Return [X, Y] of the center of cell containing provided text 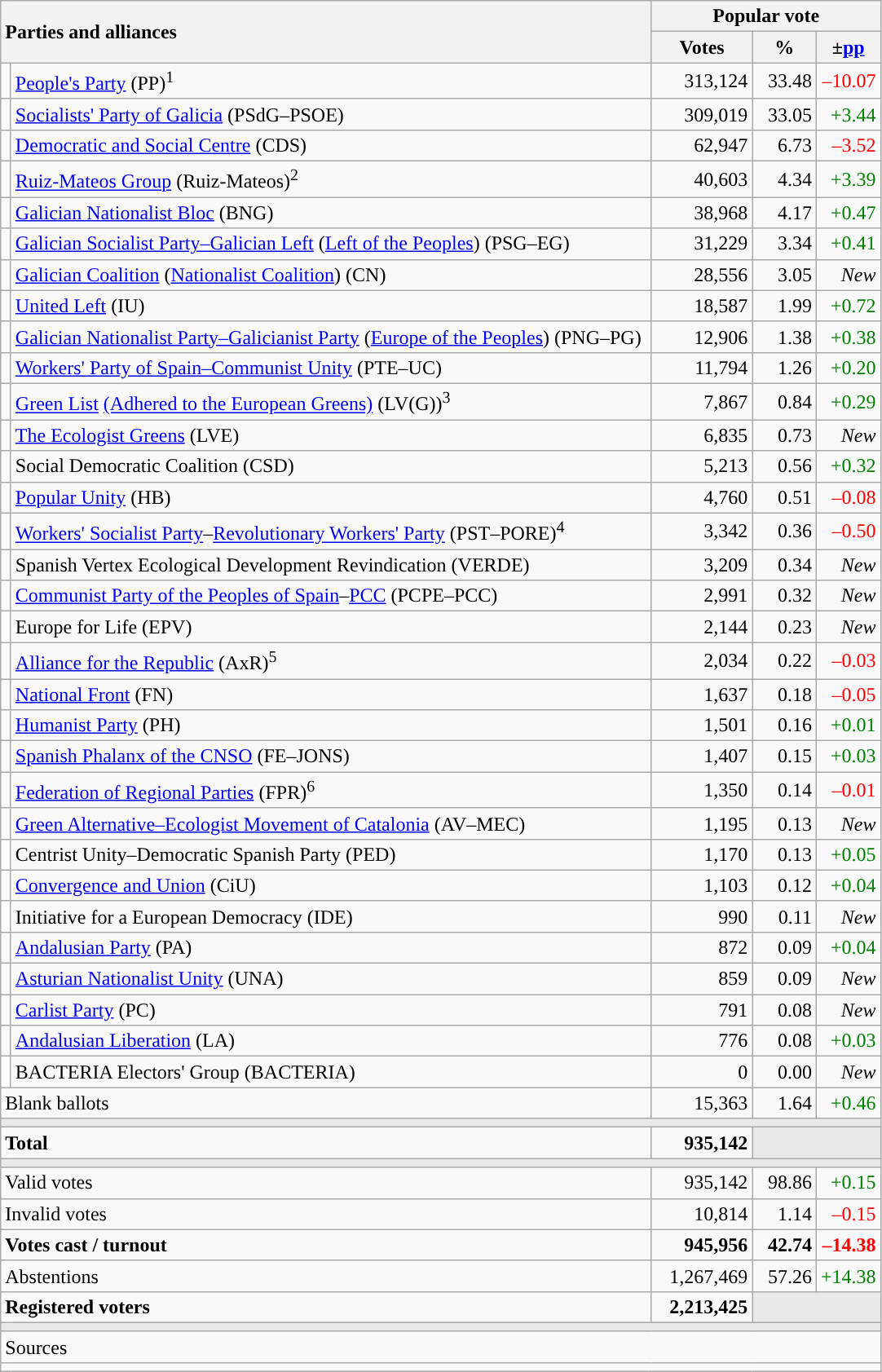
Registered voters [326, 1307]
The Ecologist Greens (LVE) [331, 435]
3,342 [702, 532]
0.23 [784, 627]
% [784, 47]
Spanish Phalanx of the CNSO (FE–JONS) [331, 757]
Galician Coalition (Nationalist Coalition) (CN) [331, 275]
872 [702, 948]
0 [702, 1072]
+0.47 [848, 213]
776 [702, 1041]
3.34 [784, 244]
6.73 [784, 145]
–3.52 [848, 145]
Spanish Vertex Ecological Development Revindication (VERDE) [331, 565]
Andalusian Party (PA) [331, 948]
57.26 [784, 1276]
5,213 [702, 466]
2,991 [702, 596]
40,603 [702, 179]
Votes [702, 47]
Votes cast / turnout [326, 1245]
Green List (Adhered to the European Greens) (LV(G))3 [331, 401]
12,906 [702, 337]
+0.05 [848, 854]
38,968 [702, 213]
859 [702, 979]
National Front (FN) [331, 695]
33.48 [784, 82]
+0.29 [848, 401]
+0.15 [848, 1183]
Green Alternative–Ecologist Movement of Catalonia (AV–MEC) [331, 823]
0.32 [784, 596]
BACTERIA Electors' Group (BACTERIA) [331, 1072]
Galician Nationalist Party–Galicianist Party (Europe of the Peoples) (PNG–PG) [331, 337]
791 [702, 1010]
3,209 [702, 565]
3.05 [784, 275]
62,947 [702, 145]
–0.01 [848, 791]
0.00 [784, 1072]
–0.15 [848, 1214]
990 [702, 916]
+0.20 [848, 368]
1,195 [702, 823]
Valid votes [326, 1183]
Asturian Nationalist Unity (UNA) [331, 979]
31,229 [702, 244]
1,637 [702, 695]
Initiative for a European Democracy (IDE) [331, 916]
0.16 [784, 726]
2,034 [702, 660]
Workers' Party of Spain–Communist Unity (PTE–UC) [331, 368]
+3.39 [848, 179]
–0.05 [848, 695]
+0.38 [848, 337]
Galician Nationalist Bloc (BNG) [331, 213]
0.56 [784, 466]
Popular Unity (HB) [331, 497]
–0.08 [848, 497]
Blank ballots [326, 1103]
98.86 [784, 1183]
0.12 [784, 885]
Federation of Regional Parties (FPR)6 [331, 791]
0.14 [784, 791]
Popular vote [766, 16]
1.14 [784, 1214]
1,350 [702, 791]
33.05 [784, 114]
People's Party (PP)1 [331, 82]
Workers' Socialist Party–Revolutionary Workers' Party (PST–PORE)4 [331, 532]
7,867 [702, 401]
+0.72 [848, 306]
0.15 [784, 757]
+14.38 [848, 1276]
United Left (IU) [331, 306]
Humanist Party (PH) [331, 726]
Alliance for the Republic (AxR)5 [331, 660]
28,556 [702, 275]
Communist Party of the Peoples of Spain–PCC (PCPE–PCC) [331, 596]
1,267,469 [702, 1276]
1.64 [784, 1103]
+0.41 [848, 244]
Parties and alliances [326, 32]
15,363 [702, 1103]
±pp [848, 47]
42.74 [784, 1245]
Abstentions [326, 1276]
+0.46 [848, 1103]
Centrist Unity–Democratic Spanish Party (PED) [331, 854]
0.11 [784, 916]
Social Democratic Coalition (CSD) [331, 466]
313,124 [702, 82]
+0.32 [848, 466]
–0.03 [848, 660]
18,587 [702, 306]
Socialists' Party of Galicia (PSdG–PSOE) [331, 114]
Total [326, 1143]
1.99 [784, 306]
+0.01 [848, 726]
11,794 [702, 368]
+3.44 [848, 114]
4.17 [784, 213]
Ruiz-Mateos Group (Ruiz-Mateos)2 [331, 179]
–14.38 [848, 1245]
Andalusian Liberation (LA) [331, 1041]
0.36 [784, 532]
2,213,425 [702, 1307]
4,760 [702, 497]
Democratic and Social Centre (CDS) [331, 145]
0.51 [784, 497]
1,170 [702, 854]
1,501 [702, 726]
4.34 [784, 179]
1,407 [702, 757]
Galician Socialist Party–Galician Left (Left of the Peoples) (PSG–EG) [331, 244]
10,814 [702, 1214]
0.34 [784, 565]
0.18 [784, 695]
Convergence and Union (CiU) [331, 885]
1.26 [784, 368]
0.73 [784, 435]
Carlist Party (PC) [331, 1010]
0.84 [784, 401]
Sources [440, 1347]
Europe for Life (EPV) [331, 627]
–0.50 [848, 532]
Invalid votes [326, 1214]
6,835 [702, 435]
1,103 [702, 885]
1.38 [784, 337]
–10.07 [848, 82]
2,144 [702, 627]
309,019 [702, 114]
945,956 [702, 1245]
0.22 [784, 660]
